Detect which cell encompasses the target text, then output its (X, Y) center coordinate. 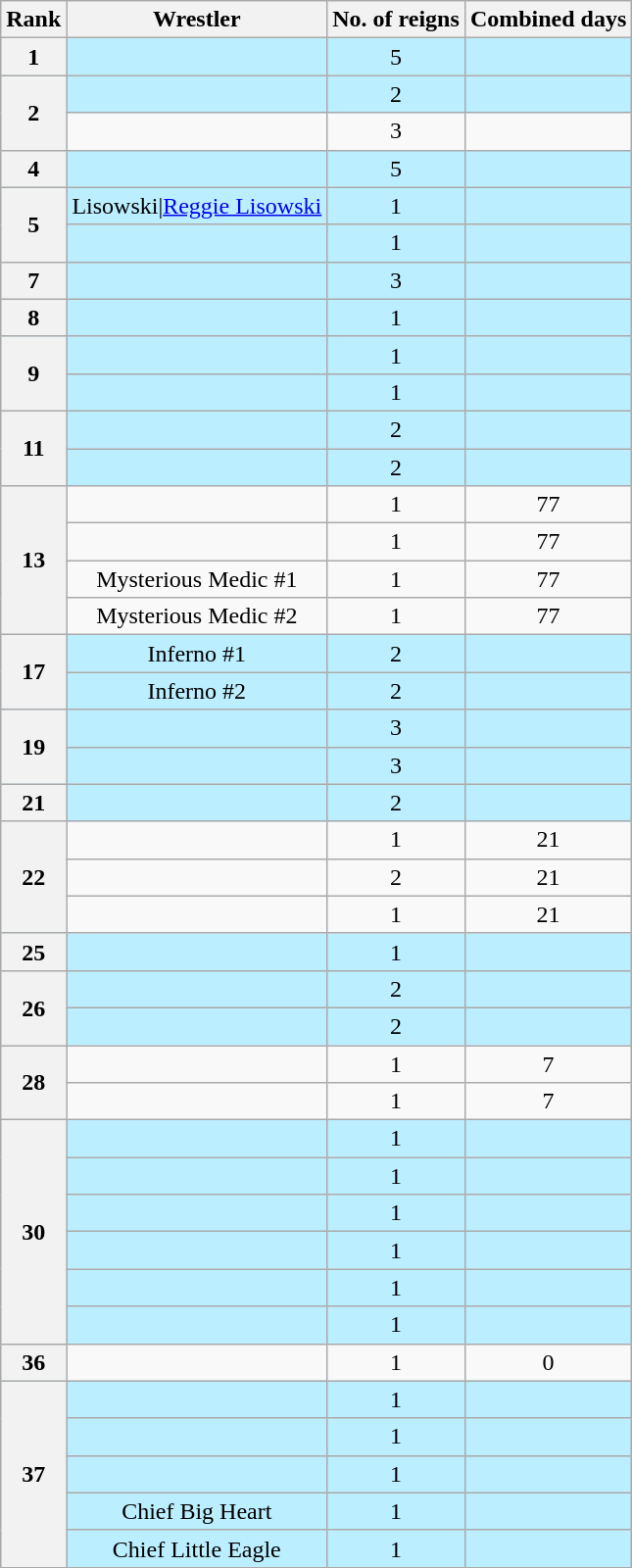
Mysterious Medic #2 (197, 616)
17 (33, 672)
13 (33, 561)
Lisowski|Reggie Lisowski (197, 206)
36 (33, 1362)
25 (33, 952)
28 (33, 1082)
No. of reigns (396, 20)
9 (33, 373)
Inferno #1 (197, 654)
19 (33, 747)
8 (33, 318)
Rank (33, 20)
37 (33, 1474)
30 (33, 1232)
0 (548, 1362)
Mysterious Medic #1 (197, 579)
Inferno #2 (197, 691)
4 (33, 169)
26 (33, 1007)
Chief Little Eagle (197, 1548)
Chief Big Heart (197, 1511)
22 (33, 877)
Combined days (548, 20)
Wrestler (197, 20)
11 (33, 448)
